Find where the given text appears and provide that cell's center as (x, y) coordinate. 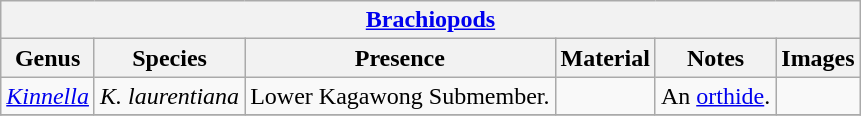
Brachiopods (430, 20)
Material (605, 58)
An orthide. (715, 96)
Genus (48, 58)
Lower Kagawong Submember. (400, 96)
Presence (400, 58)
Kinnella (48, 96)
Images (818, 58)
Notes (715, 58)
K. laurentiana (169, 96)
Species (169, 58)
